Detect which cell encompasses the target text, then output its (X, Y) center coordinate. 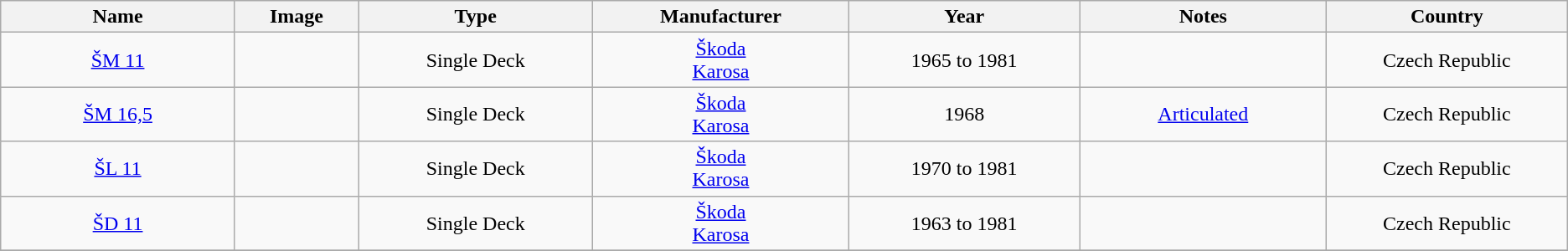
ŠM 16,5 (118, 114)
ŠL 11 (118, 169)
Notes (1203, 17)
1965 to 1981 (964, 60)
Name (118, 17)
Country (1447, 17)
Manufacturer (720, 17)
ŠD 11 (118, 223)
1968 (964, 114)
ŠM 11 (118, 60)
Type (476, 17)
1963 to 1981 (964, 223)
1970 to 1981 (964, 169)
Articulated (1203, 114)
Year (964, 17)
Image (297, 17)
